Extract the (X, Y) coordinate from the center of the cell holding the provided text.  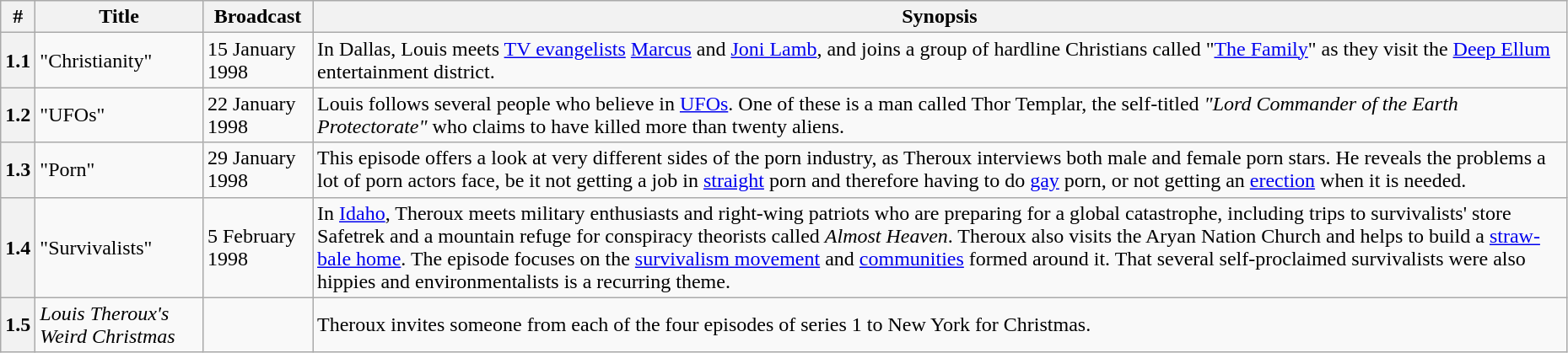
"UFOs" (120, 115)
Louis Theroux's Weird Christmas (120, 325)
5 February 1998 (257, 248)
22 January 1998 (257, 115)
"Survivalists" (120, 248)
1.3 (19, 170)
29 January 1998 (257, 170)
1.5 (19, 325)
Theroux invites someone from each of the four episodes of series 1 to New York for Christmas. (940, 325)
1.4 (19, 248)
Synopsis (940, 17)
1.2 (19, 115)
1.1 (19, 61)
"Porn" (120, 170)
15 January 1998 (257, 61)
Title (120, 17)
# (19, 17)
Broadcast (257, 17)
"Christianity" (120, 61)
